Detect which cell encompasses the target text, then output its [x, y] center coordinate. 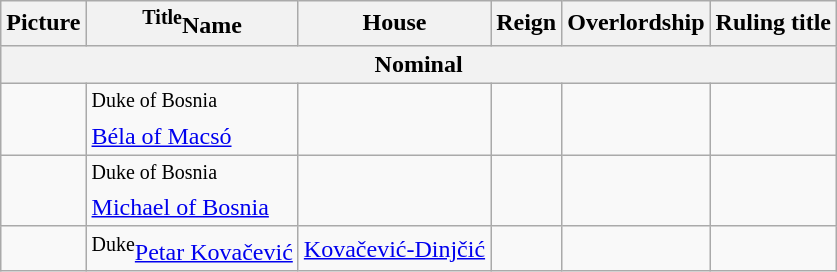
Reign [526, 24]
Nominal [419, 64]
Duke of BosniaMichael of Bosnia [192, 191]
House [394, 24]
DukePetar Kovačević [192, 248]
Ruling title [773, 24]
Kovačević-Dinjčić [394, 248]
TitleName [192, 24]
Picture [44, 24]
Duke of BosniaBéla of Macsó [192, 119]
Overlordship [636, 24]
